Extract the [X, Y] coordinate from the center of the cell holding the provided text.  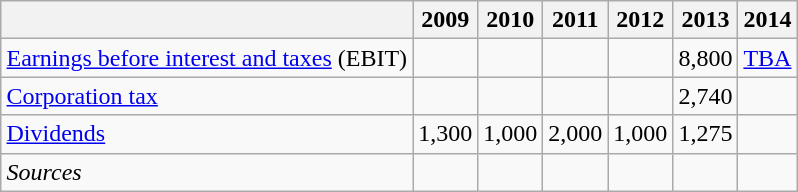
2012 [640, 20]
2011 [576, 20]
1,300 [446, 134]
Corporation tax [207, 96]
2010 [510, 20]
2,000 [576, 134]
2014 [768, 20]
Sources [207, 172]
1,275 [706, 134]
TBA [768, 58]
2009 [446, 20]
2,740 [706, 96]
8,800 [706, 58]
Dividends [207, 134]
Earnings before interest and taxes (EBIT) [207, 58]
2013 [706, 20]
